Find where the given text appears and provide that cell's center as (X, Y) coordinate. 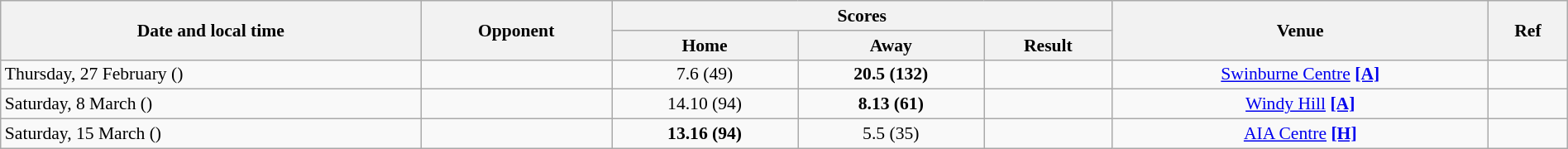
13.16 (94) (705, 134)
14.10 (94) (705, 104)
Away (892, 46)
Venue (1300, 30)
AIA Centre [H] (1300, 134)
Opponent (516, 30)
Saturday, 15 March () (211, 134)
Home (705, 46)
Date and local time (211, 30)
Result (1049, 46)
Scores (862, 16)
Ref (1528, 30)
7.6 (49) (705, 74)
Windy Hill [A] (1300, 104)
Swinburne Centre [A] (1300, 74)
Saturday, 8 March () (211, 104)
Thursday, 27 February () (211, 74)
8.13 (61) (892, 104)
5.5 (35) (892, 134)
20.5 (132) (892, 74)
